Return the [X, Y] coordinate for the center point of the cell that contains the specified text.  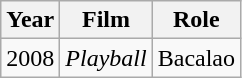
Film [106, 20]
Bacalao [196, 58]
Year [30, 20]
Playball [106, 58]
Role [196, 20]
2008 [30, 58]
